For the text-containing cell, return its midpoint in [X, Y] coordinate format. 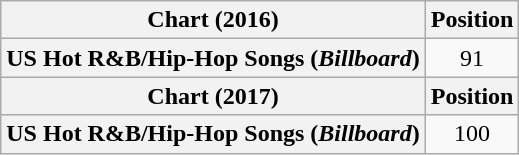
Chart (2016) [213, 20]
100 [472, 134]
91 [472, 58]
Chart (2017) [213, 96]
